Return [X, Y] of the center of cell containing provided text 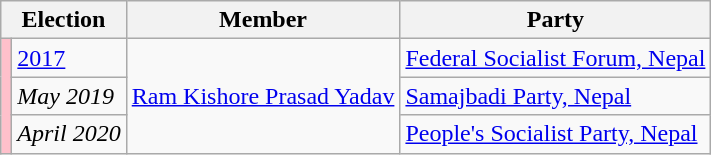
2017 [69, 58]
May 2019 [69, 96]
Federal Socialist Forum, Nepal [556, 58]
Election [64, 20]
Samajbadi Party, Nepal [556, 96]
Party [556, 20]
People's Socialist Party, Nepal [556, 134]
Ram Kishore Prasad Yadav [263, 96]
April 2020 [69, 134]
Member [263, 20]
